Detect which cell encompasses the target text, then output its [X, Y] center coordinate. 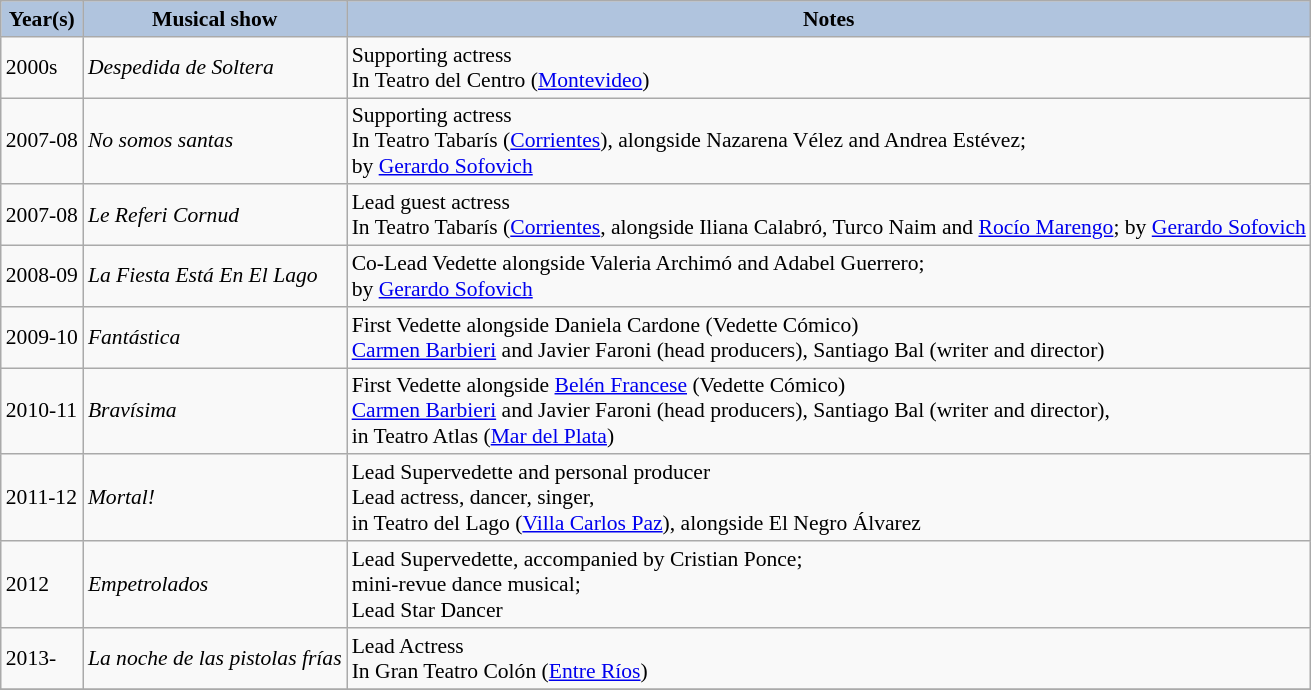
First Vedette alongside Daniela Cardone (Vedette Cómico) Carmen Barbieri and Javier Faroni (head producers), Santiago Bal (writer and director) [829, 338]
Notes [829, 19]
Supporting actressIn Teatro Tabarís (Corrientes), alongside Nazarena Vélez and Andrea Estévez; by Gerardo Sofovich [829, 142]
2010-11 [42, 412]
Lead guest actressIn Teatro Tabarís (Corrientes, alongside Iliana Calabró, Turco Naim and Rocío Marengo; by Gerardo Sofovich [829, 216]
No somos santas [215, 142]
Co-Lead Vedette alongside Valeria Archimó and Adabel Guerrero; by Gerardo Sofovich [829, 276]
Lead Supervedette and personal producerLead actress, dancer, singer, in Teatro del Lago (Villa Carlos Paz), alongside El Negro Álvarez [829, 498]
Fantástica [215, 338]
Despedida de Soltera [215, 68]
Mortal! [215, 498]
Year(s) [42, 19]
2012 [42, 584]
Lead Supervedette, accompanied by Cristian Ponce;mini-revue dance musical;Lead Star Dancer [829, 584]
Musical show [215, 19]
2008-09 [42, 276]
2011-12 [42, 498]
2000s [42, 68]
La noche de las pistolas frías [215, 658]
Supporting actress In Teatro del Centro (Montevideo) [829, 68]
Empetrolados [215, 584]
Lead ActressIn Gran Teatro Colón (Entre Ríos) [829, 658]
La Fiesta Está En El Lago [215, 276]
Le Referi Cornud [215, 216]
2009-10 [42, 338]
Bravísima [215, 412]
2013- [42, 658]
